Return the (X, Y) coordinate for the center point of the cell that contains the specified text.  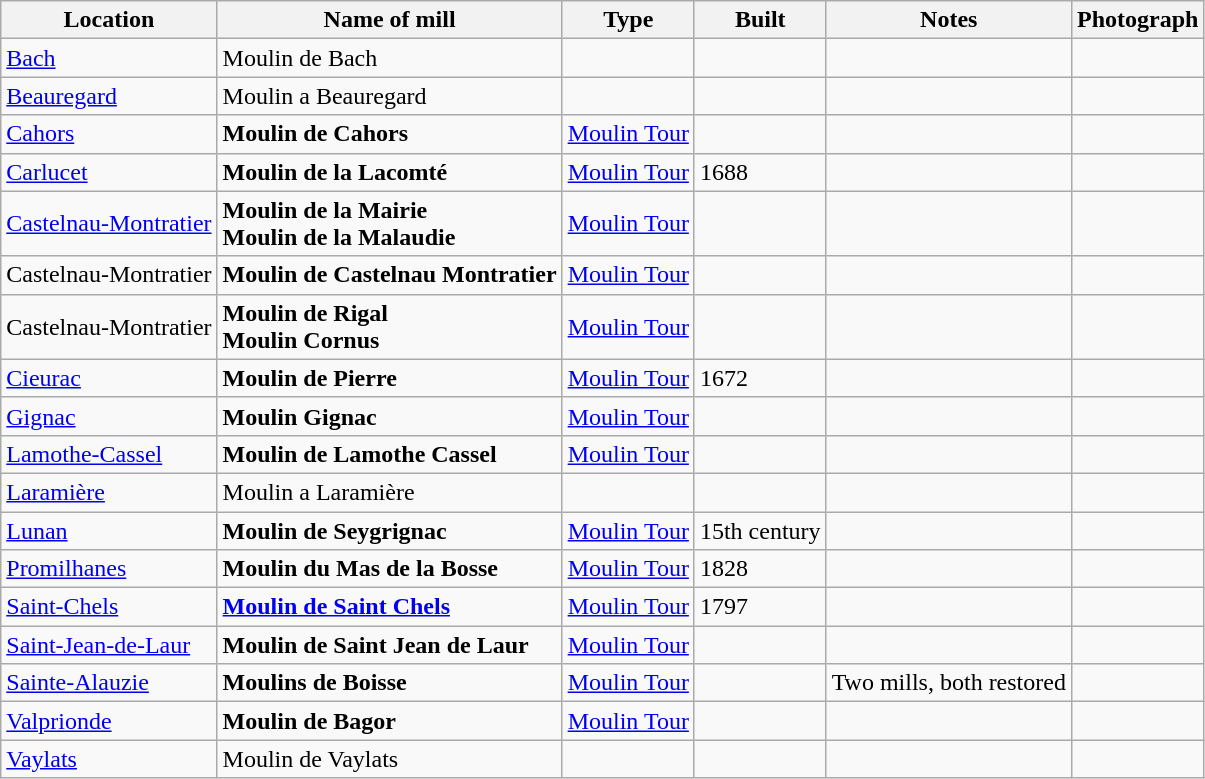
Moulin de Vaylats (390, 759)
Sainte-Alauzie (109, 683)
Moulin de Bagor (390, 721)
Cahors (109, 134)
Carlucet (109, 172)
Valprionde (109, 721)
Moulin a Beauregard (390, 96)
Moulin de Seygrignac (390, 531)
15th century (760, 531)
Vaylats (109, 759)
Saint-Chels (109, 607)
Moulin de Bach (390, 58)
Promilhanes (109, 569)
Moulin de la MairieMoulin de la Malaudie (390, 224)
Moulins de Boisse (390, 683)
1672 (760, 378)
Moulin de RigalMoulin Cornus (390, 326)
Type (628, 20)
Gignac (109, 416)
Laramière (109, 492)
Moulin de Saint Chels (390, 607)
Moulin du Mas de la Bosse (390, 569)
1797 (760, 607)
Saint-Jean-de-Laur (109, 645)
Notes (948, 20)
Moulin de Lamothe Cassel (390, 454)
1828 (760, 569)
Moulin Gignac (390, 416)
Cieurac (109, 378)
Moulin de la Lacomté (390, 172)
Lunan (109, 531)
Moulin a Laramière (390, 492)
Moulin de Castelnau Montratier (390, 275)
1688 (760, 172)
Built (760, 20)
Two mills, both restored (948, 683)
Location (109, 20)
Beauregard (109, 96)
Name of mill (390, 20)
Bach (109, 58)
Moulin de Saint Jean de Laur (390, 645)
Photograph (1137, 20)
Moulin de Pierre (390, 378)
Moulin de Cahors (390, 134)
Lamothe-Cassel (109, 454)
